Search for the cell housing the specified text and yield its [X, Y] center coordinate. 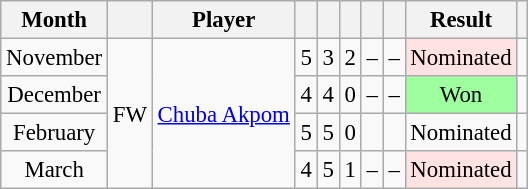
February [54, 133]
Result [461, 20]
FW [130, 114]
1 [350, 170]
Player [224, 20]
2 [350, 58]
December [54, 95]
March [54, 170]
Won [461, 95]
3 [328, 58]
Chuba Akpom [224, 114]
Month [54, 20]
November [54, 58]
